Return the [X, Y] coordinate for the center point of the cell that contains the specified text.  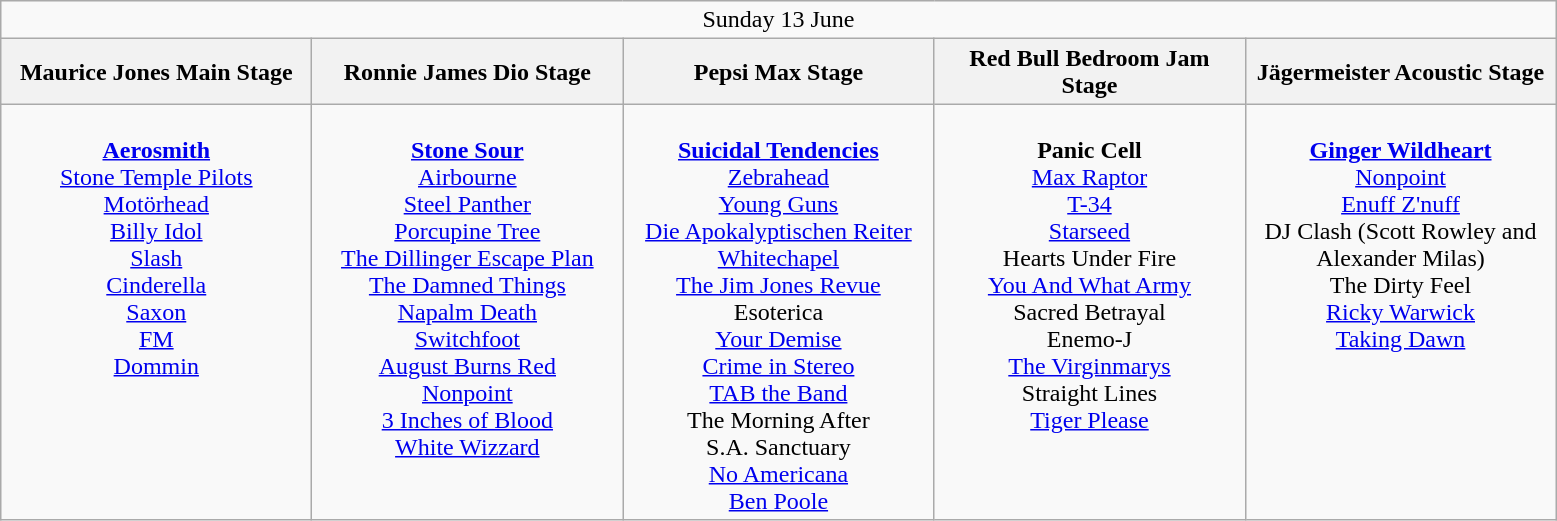
Ronnie James Dio Stage [468, 72]
Red Bull Bedroom Jam Stage [1090, 72]
Aerosmith Stone Temple Pilots Motörhead Billy Idol Slash Cinderella Saxon FM Dommin [156, 312]
Sunday 13 June [778, 20]
Pepsi Max Stage [778, 72]
Maurice Jones Main Stage [156, 72]
Ginger Wildheart Nonpoint Enuff Z'nuff DJ Clash (Scott Rowley and Alexander Milas) The Dirty Feel Ricky Warwick Taking Dawn [1400, 312]
Jägermeister Acoustic Stage [1400, 72]
Panic Cell Max Raptor T-34 Starseed Hearts Under Fire You And What Army Sacred Betrayal Enemo-J The Virginmarys Straight Lines Tiger Please [1090, 312]
